Determine the [x, y] coordinate at the center of the cell enclosing the given text.  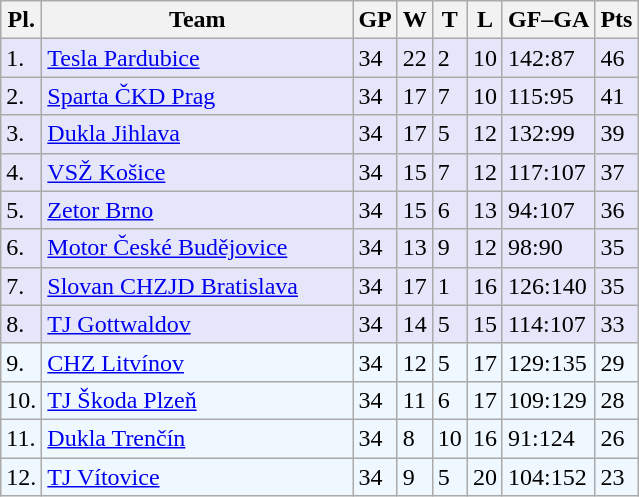
Motor České Budějovice [198, 248]
22 [414, 58]
TJ Vítovice [198, 477]
Zetor Brno [198, 210]
Sparta ČKD Prag [198, 96]
98:90 [548, 248]
11 [414, 400]
4. [22, 172]
46 [616, 58]
39 [616, 134]
26 [616, 438]
23 [616, 477]
12. [22, 477]
20 [484, 477]
3. [22, 134]
6. [22, 248]
Dukla Jihlava [198, 134]
91:124 [548, 438]
94:107 [548, 210]
5. [22, 210]
104:152 [548, 477]
115:95 [548, 96]
1. [22, 58]
10. [22, 400]
8. [22, 324]
41 [616, 96]
TJ Gottwaldov [198, 324]
L [484, 20]
Slovan CHZJD Bratislava [198, 286]
126:140 [548, 286]
T [450, 20]
7. [22, 286]
TJ Škoda Plzeň [198, 400]
117:107 [548, 172]
Pl. [22, 20]
2. [22, 96]
8 [414, 438]
1 [450, 286]
28 [616, 400]
9. [22, 362]
109:129 [548, 400]
37 [616, 172]
36 [616, 210]
29 [616, 362]
Team [198, 20]
Dukla Trenčín [198, 438]
CHZ Litvínov [198, 362]
132:99 [548, 134]
11. [22, 438]
GF–GA [548, 20]
129:135 [548, 362]
Pts [616, 20]
142:87 [548, 58]
14 [414, 324]
GP [375, 20]
114:107 [548, 324]
33 [616, 324]
2 [450, 58]
Tesla Pardubice [198, 58]
W [414, 20]
VSŽ Košice [198, 172]
